Return [x, y] of the center of cell containing provided text 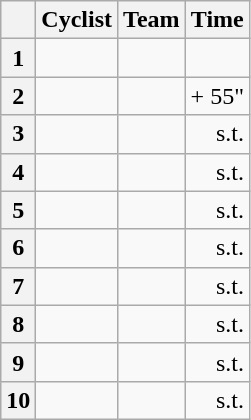
8 [18, 324]
4 [18, 172]
6 [18, 248]
7 [18, 286]
10 [18, 400]
Cyclist [77, 20]
2 [18, 96]
9 [18, 362]
3 [18, 134]
5 [18, 210]
Time [217, 20]
Team [152, 20]
+ 55" [217, 96]
1 [18, 58]
